Detect which cell encompasses the target text, then output its (X, Y) center coordinate. 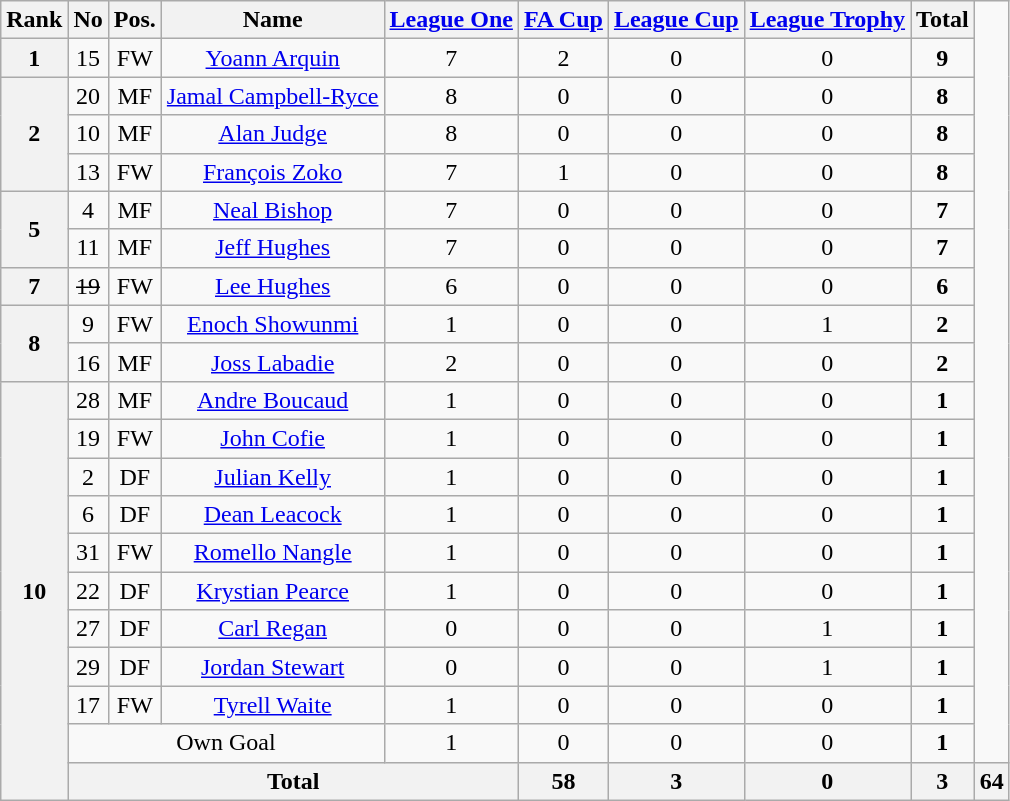
League Trophy (827, 20)
64 (992, 781)
Krystian Pearce (272, 591)
Alan Judge (272, 134)
31 (88, 553)
15 (88, 58)
Andre Boucaud (272, 400)
11 (88, 248)
Neal Bishop (272, 210)
Romello Nangle (272, 553)
Pos. (134, 20)
4 (88, 210)
13 (88, 172)
16 (88, 362)
Name (272, 20)
Julian Kelly (272, 477)
François Zoko (272, 172)
29 (88, 667)
17 (88, 705)
Jordan Stewart (272, 667)
20 (88, 96)
League One (451, 20)
League Cup (676, 20)
Jamal Campbell-Ryce (272, 96)
27 (88, 629)
Jeff Hughes (272, 248)
John Cofie (272, 438)
Dean Leacock (272, 515)
58 (563, 781)
Carl Regan (272, 629)
Joss Labadie (272, 362)
FA Cup (563, 20)
Yoann Arquin (272, 58)
Own Goal (226, 743)
22 (88, 591)
5 (34, 229)
No (88, 20)
Enoch Showunmi (272, 324)
Rank (34, 20)
Tyrell Waite (272, 705)
Lee Hughes (272, 286)
28 (88, 400)
